Determine the [x, y] coordinate at the center of the cell enclosing the given text.  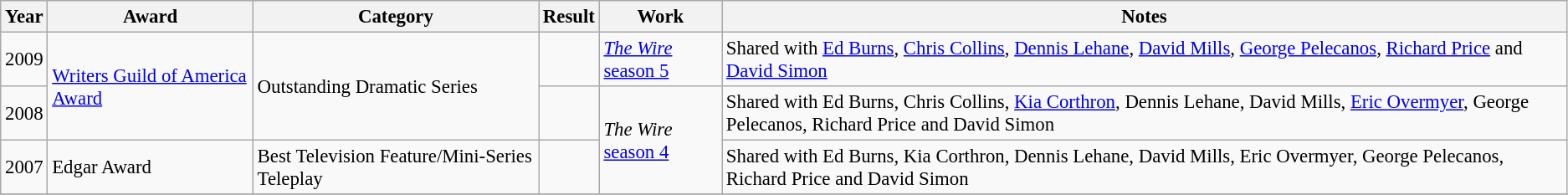
Edgar Award [151, 167]
Year [24, 17]
Work [660, 17]
Writers Guild of America Award [151, 87]
Result [569, 17]
The Wire season 5 [660, 60]
Best Television Feature/Mini-Series Teleplay [395, 167]
2009 [24, 60]
Shared with Ed Burns, Chris Collins, Dennis Lehane, David Mills, George Pelecanos, Richard Price and David Simon [1145, 60]
The Wire season 4 [660, 141]
2008 [24, 114]
Shared with Ed Burns, Kia Corthron, Dennis Lehane, David Mills, Eric Overmyer, George Pelecanos, Richard Price and David Simon [1145, 167]
Notes [1145, 17]
Shared with Ed Burns, Chris Collins, Kia Corthron, Dennis Lehane, David Mills, Eric Overmyer, George Pelecanos, Richard Price and David Simon [1145, 114]
Award [151, 17]
Outstanding Dramatic Series [395, 87]
Category [395, 17]
2007 [24, 167]
